Provide the (x, y) coordinate of the cell's center where the given text is located.  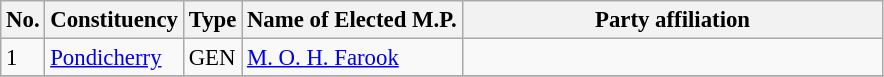
1 (23, 58)
Party affiliation (672, 20)
Constituency (114, 20)
Name of Elected M.P. (352, 20)
No. (23, 20)
GEN (212, 58)
M. O. H. Farook (352, 58)
Pondicherry (114, 58)
Type (212, 20)
